Return the [x, y] coordinate for the center point of the cell that contains the specified text.  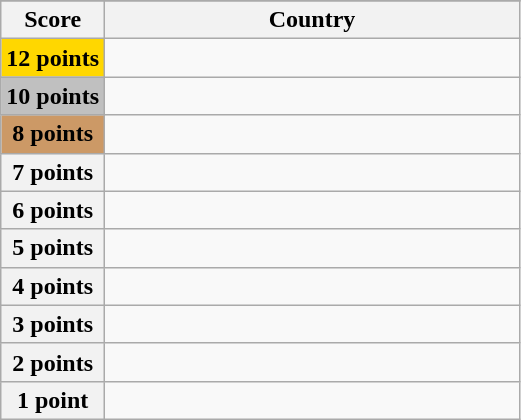
Country [312, 20]
1 point [53, 400]
4 points [53, 286]
3 points [53, 324]
6 points [53, 210]
Score [53, 20]
2 points [53, 362]
5 points [53, 248]
7 points [53, 172]
10 points [53, 96]
12 points [53, 58]
8 points [53, 134]
